Search for the cell housing the specified text and yield its (x, y) center coordinate. 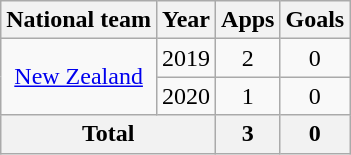
2020 (186, 96)
Goals (315, 20)
2 (248, 58)
Total (108, 134)
2019 (186, 58)
New Zealand (79, 77)
Apps (248, 20)
National team (79, 20)
1 (248, 96)
Year (186, 20)
3 (248, 134)
